For the text-containing cell, return its midpoint in [X, Y] coordinate format. 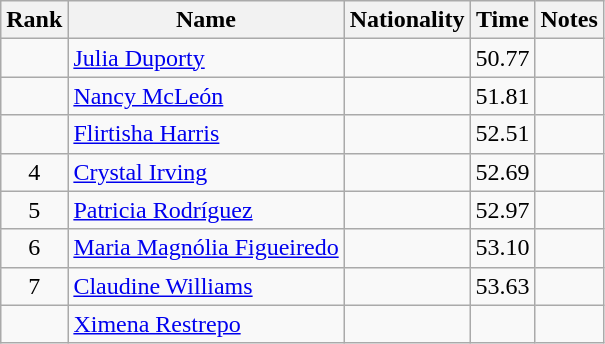
Nationality [407, 20]
Maria Magnólia Figueiredo [206, 248]
Crystal Irving [206, 172]
Rank [34, 20]
Nancy McLeón [206, 96]
53.10 [502, 248]
52.69 [502, 172]
52.51 [502, 134]
Patricia Rodríguez [206, 210]
Flirtisha Harris [206, 134]
Time [502, 20]
Notes [569, 20]
5 [34, 210]
50.77 [502, 58]
Julia Duporty [206, 58]
4 [34, 172]
52.97 [502, 210]
6 [34, 248]
53.63 [502, 286]
Name [206, 20]
7 [34, 286]
51.81 [502, 96]
Ximena Restrepo [206, 324]
Claudine Williams [206, 286]
